Find where the given text appears and provide that cell's center as (x, y) coordinate. 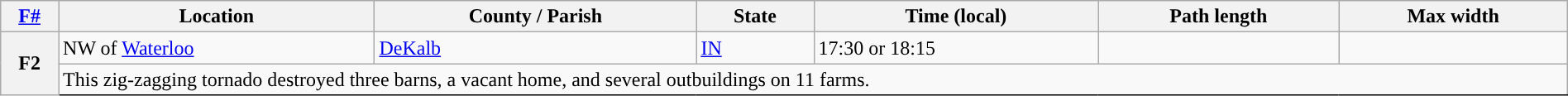
Time (local) (956, 17)
17:30 or 18:15 (956, 48)
F# (30, 17)
Location (217, 17)
DeKalb (536, 48)
IN (755, 48)
State (755, 17)
Max width (1453, 17)
NW of Waterloo (217, 48)
F2 (30, 64)
County / Parish (536, 17)
Path length (1219, 17)
This zig-zagging tornado destroyed three barns, a vacant home, and several outbuildings on 11 farms. (814, 79)
